Return [X, Y] of the center of cell containing provided text 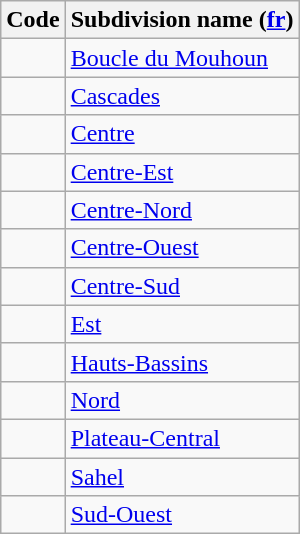
Plateau-Central [182, 438]
Subdivision name (fr) [182, 20]
Nord [182, 400]
Cascades [182, 96]
Centre-Sud [182, 286]
Hauts-Bassins [182, 362]
Boucle du Mouhoun [182, 58]
Est [182, 324]
Sahel [182, 477]
Centre-Est [182, 172]
Code [33, 20]
Centre-Ouest [182, 248]
Centre-Nord [182, 210]
Sud-Ouest [182, 515]
Centre [182, 134]
